Identify which cell holds the provided text, then report its (X, Y) central coordinate. 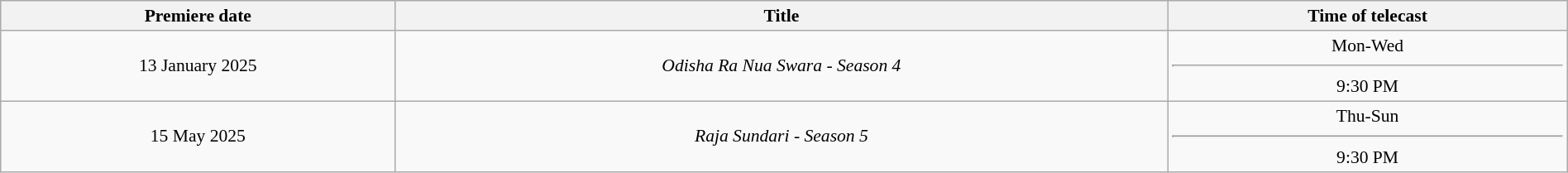
Mon-Wed9:30 PM (1368, 66)
Odisha Ra Nua Swara - Season 4 (782, 66)
Title (782, 16)
15 May 2025 (198, 137)
Raja Sundari - Season 5 (782, 137)
13 January 2025 (198, 66)
Time of telecast (1368, 16)
Premiere date (198, 16)
Thu-Sun9:30 PM (1368, 137)
